Capture the cell that displays the provided text and extract its (x, y) central coordinate. 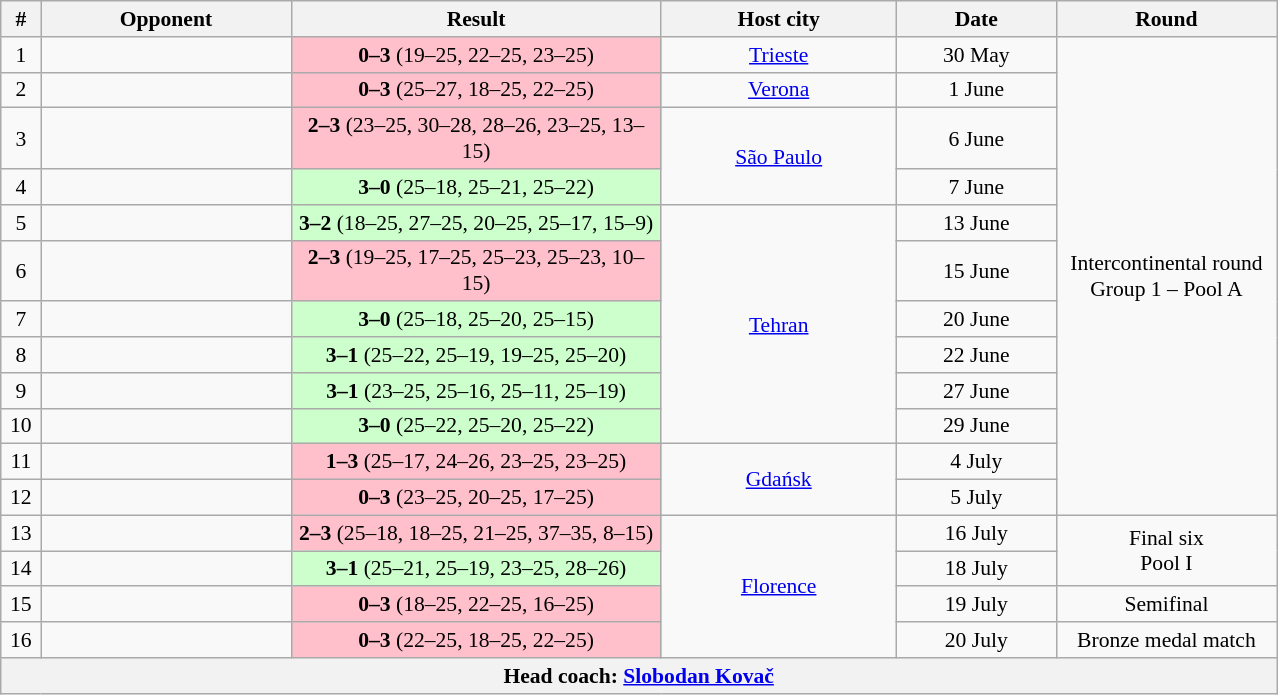
5 (21, 223)
20 June (976, 320)
16 July (976, 533)
# (21, 19)
30 May (976, 55)
Trieste (778, 55)
Opponent (166, 19)
3–1 (25–22, 25–19, 19–25, 25–20) (476, 355)
2–3 (23–25, 30–28, 28–26, 23–25, 13–15) (476, 138)
Bronze medal match (1166, 640)
7 June (976, 187)
8 (21, 355)
15 June (976, 270)
0–3 (25–27, 18–25, 22–25) (476, 90)
5 July (976, 498)
Intercontinental roundGroup 1 – Pool A (1166, 276)
São Paulo (778, 156)
13 June (976, 223)
27 June (976, 391)
6 June (976, 138)
1–3 (25–17, 24–26, 23–25, 23–25) (476, 462)
29 June (976, 426)
3–2 (18–25, 27–25, 20–25, 25–17, 15–9) (476, 223)
1 (21, 55)
22 June (976, 355)
12 (21, 498)
20 July (976, 640)
Head coach: Slobodan Kovač (639, 676)
18 July (976, 569)
Round (1166, 19)
19 July (976, 605)
Result (476, 19)
3–0 (25–22, 25–20, 25–22) (476, 426)
2–3 (25–18, 18–25, 21–25, 37–35, 8–15) (476, 533)
0–3 (22–25, 18–25, 22–25) (476, 640)
6 (21, 270)
11 (21, 462)
3–0 (25–18, 25–20, 25–15) (476, 320)
10 (21, 426)
Date (976, 19)
4 (21, 187)
Florence (778, 586)
3 (21, 138)
Tehran (778, 324)
2–3 (19–25, 17–25, 25–23, 25–23, 10–15) (476, 270)
2 (21, 90)
Verona (778, 90)
14 (21, 569)
3–1 (25–21, 25–19, 23–25, 28–26) (476, 569)
16 (21, 640)
0–3 (19–25, 22–25, 23–25) (476, 55)
Semifinal (1166, 605)
13 (21, 533)
7 (21, 320)
Final sixPool I (1166, 550)
3–0 (25–18, 25–21, 25–22) (476, 187)
4 July (976, 462)
0–3 (23–25, 20–25, 17–25) (476, 498)
Gdańsk (778, 480)
Host city (778, 19)
9 (21, 391)
1 June (976, 90)
3–1 (23–25, 25–16, 25–11, 25–19) (476, 391)
15 (21, 605)
0–3 (18–25, 22–25, 16–25) (476, 605)
